Search for the cell housing the specified text and yield its [x, y] center coordinate. 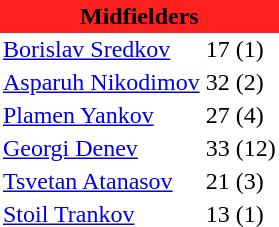
21 [218, 182]
(3) [256, 182]
(12) [256, 148]
Asparuh Nikodimov [102, 82]
Tsvetan Atanasov [102, 182]
27 [218, 116]
Borislav Sredkov [102, 50]
Georgi Denev [102, 148]
33 [218, 148]
17 [218, 50]
32 [218, 82]
(2) [256, 82]
Midfielders [140, 16]
Plamen Yankov [102, 116]
(1) [256, 50]
(4) [256, 116]
